From the cell containing the given text, extract its center point as (x, y) coordinate. 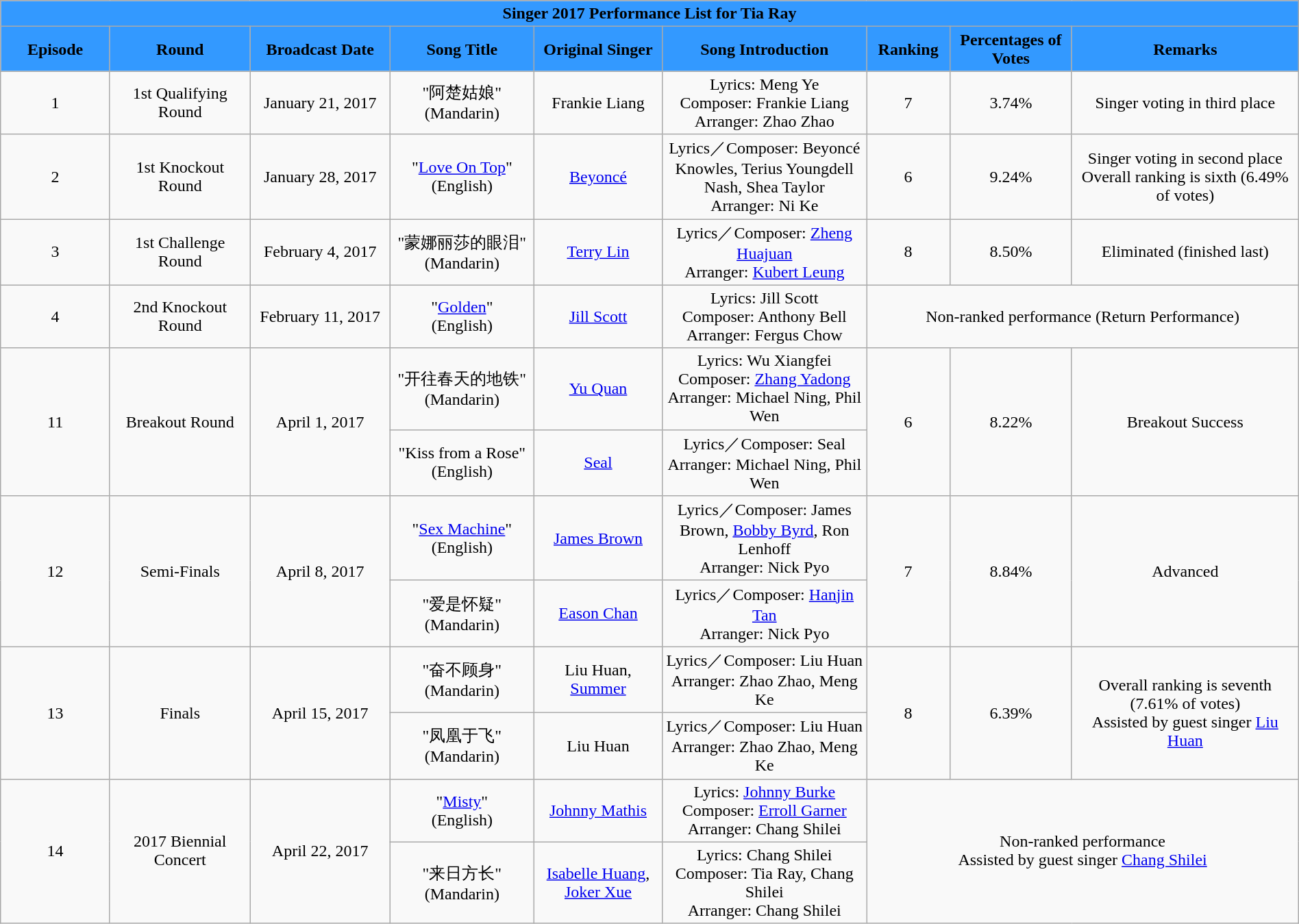
8.22% (1011, 422)
3.74% (1011, 103)
Lyrics／Composer: Beyoncé Knowles, Terius Youngdell Nash, Shea TaylorArranger: Ni Ke (765, 177)
13 (55, 712)
3 (55, 252)
9.24% (1011, 177)
Percentages of Votes (1011, 49)
Remarks (1185, 49)
"蒙娜丽莎的眼泪"(Mandarin) (462, 252)
Lyrics／Composer: SealArranger: Michael Ning, Phil Wen (765, 463)
"Love On Top"(English) (462, 177)
11 (55, 422)
4 (55, 316)
Semi-Finals (180, 571)
Lyrics: Johnny BurkeComposer: Erroll GarnerArranger: Chang Shilei (765, 810)
"凤凰于飞"(Mandarin) (462, 745)
Breakout Success (1185, 422)
Johnny Mathis (597, 810)
Non-ranked performance (Return Performance) (1082, 316)
Yu Quan (597, 389)
1st Qualifying Round (180, 103)
Terry Lin (597, 252)
February 4, 2017 (320, 252)
April 22, 2017 (320, 851)
14 (55, 851)
Liu Huan (597, 745)
12 (55, 571)
Original Singer (597, 49)
2 (55, 177)
April 15, 2017 (320, 712)
April 8, 2017 (320, 571)
Seal (597, 463)
January 28, 2017 (320, 177)
Round (180, 49)
Advanced (1185, 571)
Isabelle Huang, Joker Xue (597, 882)
Lyrics／Composer: Zheng HuajuanArranger: Kubert Leung (765, 252)
"Golden"(English) (462, 316)
"来日方长"(Mandarin) (462, 882)
Lyrics: Chang ShileiComposer: Tia Ray, Chang ShileiArranger: Chang Shilei (765, 882)
Singer voting in third place (1185, 103)
6.39% (1011, 712)
"Misty"(English) (462, 810)
Non-ranked performanceAssisted by guest singer Chang Shilei (1082, 851)
Lyrics／Composer: James Brown, Bobby Byrd, Ron LenhoffArranger: Nick Pyo (765, 538)
8.84% (1011, 571)
1st Challenge Round (180, 252)
January 21, 2017 (320, 103)
Song Title (462, 49)
"Sex Machine"(English) (462, 538)
"Kiss from a Rose"(English) (462, 463)
Singer 2017 Performance List for Tia Ray (649, 14)
1 (55, 103)
Eason Chan (597, 614)
8.50% (1011, 252)
Finals (180, 712)
Overall ranking is seventh (7.61% of votes)Assisted by guest singer Liu Huan (1185, 712)
Beyoncé (597, 177)
Jill Scott (597, 316)
James Brown (597, 538)
"爱是怀疑"(Mandarin) (462, 614)
2nd Knockout Round (180, 316)
Breakout Round (180, 422)
Lyrics: Jill ScottComposer: Anthony BellArranger: Fergus Chow (765, 316)
"奋不顾身" (Mandarin) (462, 679)
Episode (55, 49)
Broadcast Date (320, 49)
Song Introduction (765, 49)
"开往春天的地铁"(Mandarin) (462, 389)
Ranking (908, 49)
Liu Huan, Summer (597, 679)
Lyrics: Meng YeComposer: Frankie LiangArranger: Zhao Zhao (765, 103)
February 11, 2017 (320, 316)
Lyrics／Composer: Hanjin TanArranger: Nick Pyo (765, 614)
Frankie Liang (597, 103)
1st Knockout Round (180, 177)
Eliminated (finished last) (1185, 252)
2017 Biennial Concert (180, 851)
Lyrics: Wu XiangfeiComposer: Zhang YadongArranger: Michael Ning, Phil Wen (765, 389)
April 1, 2017 (320, 422)
Singer voting in second placeOverall ranking is sixth (6.49% of votes) (1185, 177)
"阿楚姑娘"(Mandarin) (462, 103)
